Locate the cell with the specified text and output its (X, Y) center coordinate. 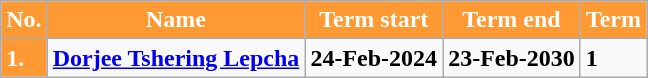
1 (613, 58)
1. (24, 58)
Term end (512, 20)
24-Feb-2024 (374, 58)
23-Feb-2030 (512, 58)
No. (24, 20)
Name (176, 20)
Term start (374, 20)
Term (613, 20)
Dorjee Tshering Lepcha (176, 58)
